Provide the (x, y) coordinate of the cell's center where the given text is located.  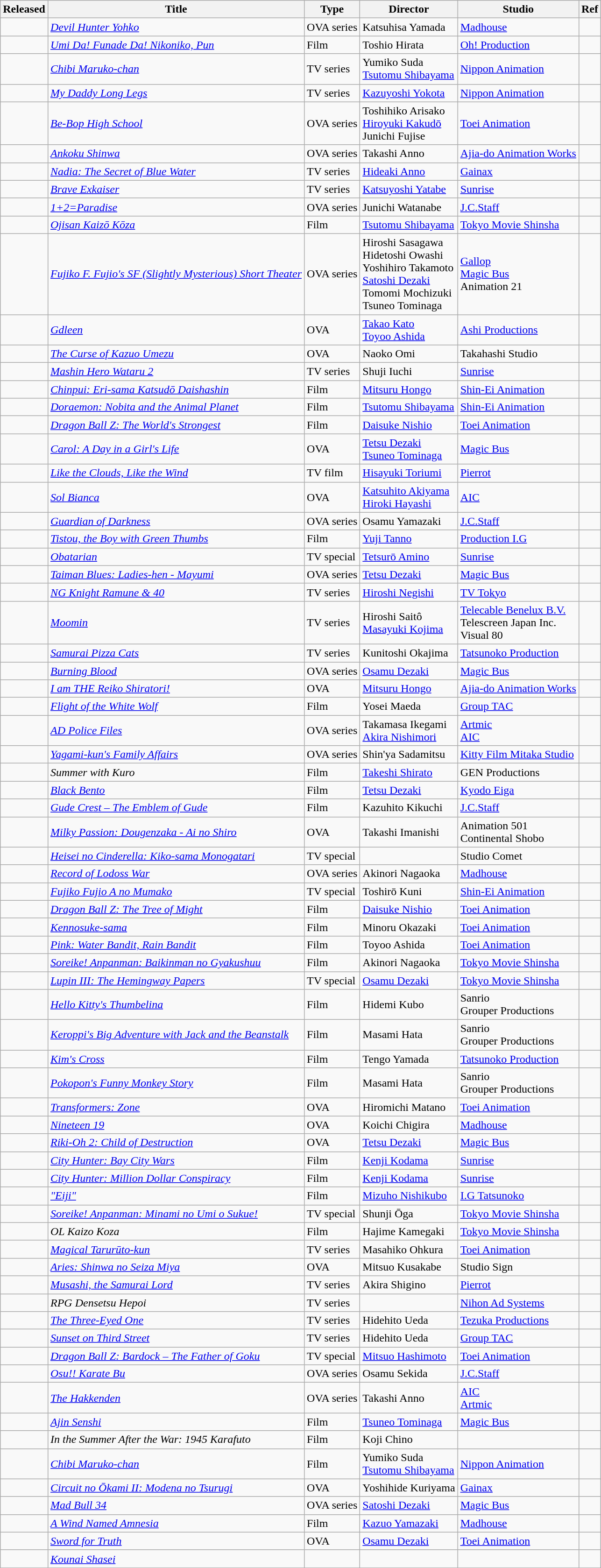
Katsuyoshi Yatabe (409, 189)
Oh! Production (518, 45)
Like the Clouds, Like the Wind (176, 473)
Mashin Hero Wataru 2 (176, 372)
Gdleen (176, 330)
Telecable Benelux B.V.Telescreen Japan Inc.Visual 80 (518, 622)
Tengo Yamada (409, 1059)
Carol: A Day in a Girl's Life (176, 449)
Toyoo Ashida (409, 945)
AICArtmic (518, 1398)
Production I.G (518, 539)
Kitty Film Mitaka Studio (518, 755)
Burning Blood (176, 671)
Osu!! Karate Bu (176, 1374)
Sword for Truth (176, 1541)
Hello Kitty's Thumbelina (176, 1005)
Nadia: The Secret of Blue Water (176, 171)
Yumiko SudaTsutomu Shibayama (409, 69)
I.G Tatsunoko (518, 1196)
Magical Tarurūto-kun (176, 1249)
Kazuo Yamazaki (409, 1523)
Circuit no Ōkami II: Modena no Tsurugi (176, 1488)
Gude Crest – The Emblem of Gude (176, 808)
Junichi Watanabe (409, 207)
Ajin Senshi (176, 1422)
Yuji Tanno (409, 539)
Mad Bull 34 (176, 1505)
Takao Kato Toyoo Ashida (409, 330)
Kunitoshi Okajima (409, 653)
Katsuhito Akiyama Hiroki Hayashi (409, 497)
Record of Lodoss War (176, 874)
Masahiko Ohkura (409, 1249)
Shin'ya Sadamitsu (409, 755)
Tezuka Productions (518, 1321)
Hisayuki Toriumi (409, 473)
Transformers: Zone (176, 1107)
City Hunter: Million Dollar Conspiracy (176, 1178)
Musashi, the Samurai Lord (176, 1285)
Samurai Pizza Cats (176, 653)
Pokopon's Funny Monkey Story (176, 1083)
Yumiko Suda Tsutomu Shibayama (409, 1463)
Kounai Shasei (176, 1559)
Be-Bop High School (176, 123)
Released (24, 9)
Aries: Shinwa no Seiza Miya (176, 1267)
Title (176, 9)
Chinpui: Eri-sama Katsudō Daishashin (176, 389)
Keroppi's Big Adventure with Jack and the Beanstalk (176, 1035)
The Hakkenden (176, 1398)
Osamu Sekida (409, 1374)
Guardian of Darkness (176, 521)
Sunset on Third Street (176, 1338)
Fujiko Fujio A no Mumako (176, 891)
GEN Productions (518, 772)
Tsuneo Tominaga (409, 1422)
Dragon Ball Z: The Tree of Might (176, 909)
TV Tokyo (518, 592)
Fujiko F. Fujio's SF (Slightly Mysterious) Short Theater (176, 274)
A Wind Named Amnesia (176, 1523)
Ref (589, 9)
Dragon Ball Z: The World's Strongest (176, 425)
Takamasa Ikegami Akira Nishimori (409, 730)
Kim's Cross (176, 1059)
Hiromichi Matano (409, 1107)
Hiroshi SaitôMasayuki Kojima (409, 622)
Soreike! Anpanman: Baikinman no Gyakushuu (176, 962)
Mitsuo Hashimoto (409, 1356)
Hiroshi Negishi (409, 592)
Black Bento (176, 790)
Mitsuo Kusakabe (409, 1267)
Riki-Oh 2: Child of Destruction (176, 1143)
Studio Comet (518, 856)
Obatarian (176, 557)
The Curse of Kazuo Umezu (176, 354)
My Daddy Long Legs (176, 93)
Koichi Chigira (409, 1125)
Takeshi Shirato (409, 772)
Tetsu Dezaki Tsuneo Tominaga (409, 449)
Hidemi Kubo (409, 1005)
Milky Passion: Dougenzaka - Ai no Shiro (176, 832)
Ashi Productions (518, 330)
Artmic AIC (518, 730)
Yagami-kun's Family Affairs (176, 755)
Shunji Ōga (409, 1214)
Akira Shigino (409, 1285)
Takashi Imanishi (409, 832)
Naoko Omi (409, 354)
Taiman Blues: Ladies-hen - Mayumi (176, 574)
Lupin III: The Hemingway Papers (176, 980)
Doraemon: Nobita and the Animal Planet (176, 407)
In the Summer After the War: 1945 Karafuto (176, 1440)
Tetsurō Amino (409, 557)
Animation 501 Continental Shobo (518, 832)
Director (409, 9)
Studio (518, 9)
Yoshihide Kuriyama (409, 1488)
Kazuyoshi Yokota (409, 93)
Hiroshi Sasagawa Hidetoshi Owashi Yoshihiro Takamoto Satoshi Dezaki Tomomi Mochizuki Tsuneo Tominaga (409, 274)
The Three-Eyed One (176, 1321)
Katsuhisa Yamada (409, 27)
AD Police Files (176, 730)
Koji Chino (409, 1440)
Minoru Okazaki (409, 927)
Dragon Ball Z: Bardock – The Father of Goku (176, 1356)
City Hunter: Bay City Wars (176, 1160)
Toshihiko ArisakoHiroyuki KakudōJunichi Fujise (409, 123)
TV film (332, 473)
AIC (518, 497)
Tistou, the Boy with Green Thumbs (176, 539)
Moomin (176, 622)
RPG Densetsu Hepoi (176, 1302)
Heisei no Cinderella: Kiko-sama Monogatari (176, 856)
Toshirō Kuni (409, 891)
Type (332, 9)
Hajime Kamegaki (409, 1231)
Kennosuke-sama (176, 927)
Devil Hunter Yohko (176, 27)
Toshio Hirata (409, 45)
Shuji Iuchi (409, 372)
Nihon Ad Systems (518, 1302)
Kyodo Eiga (518, 790)
Umi Da! Funade Da! Nikoniko, Pun (176, 45)
Soreike! Anpanman: Minami no Umi o Sukue! (176, 1214)
NG Knight Ramune & 40 (176, 592)
Studio Sign (518, 1267)
Nineteen 19 (176, 1125)
Sol Bianca (176, 497)
Flight of the White Wolf (176, 706)
Kazuhito Kikuchi (409, 808)
Pink: Water Bandit, Rain Bandit (176, 945)
Yosei Maeda (409, 706)
1+2=Paradise (176, 207)
Mizuho Nishikubo (409, 1196)
Satoshi Dezaki (409, 1505)
Brave Exkaiser (176, 189)
Takahashi Studio (518, 354)
Ojisan Kaizō Kōza (176, 225)
"Eiji" (176, 1196)
OL Kaizo Koza (176, 1231)
Gallop Magic Bus Animation 21 (518, 274)
Ankoku Shinwa (176, 154)
Hideaki Anno (409, 171)
Summer with Kuro (176, 772)
I am THE Reiko Shiratori! (176, 689)
Osamu Yamazaki (409, 521)
